Output the (x, y) coordinate of the center of the cell containing the given text.  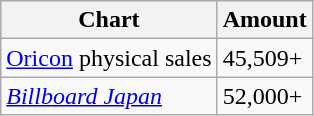
Chart (109, 20)
Amount (264, 20)
Billboard Japan (109, 96)
45,509+ (264, 58)
Oricon physical sales (109, 58)
52,000+ (264, 96)
